Identify which cell holds the provided text, then report its [X, Y] central coordinate. 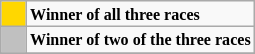
Winner of all three races [140, 13]
Winner of two of the three races [140, 39]
